Locate the cell with the specified text and output its [X, Y] center coordinate. 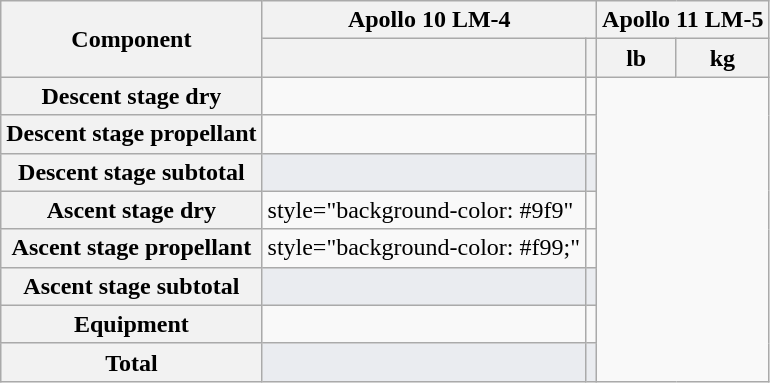
lb [636, 58]
Descent stage dry [132, 96]
style="background-color: #9f9" [424, 210]
Apollo 10 LM-4 [430, 20]
Descent stage propellant [132, 134]
Ascent stage propellant [132, 248]
Component [132, 39]
style="background-color: #f99;" [424, 248]
Equipment [132, 324]
Total [132, 362]
Ascent stage subtotal [132, 286]
Apollo 11 LM-5 [683, 20]
kg [722, 58]
Ascent stage dry [132, 210]
Descent stage subtotal [132, 172]
